Return (X, Y) of the center of cell containing provided text 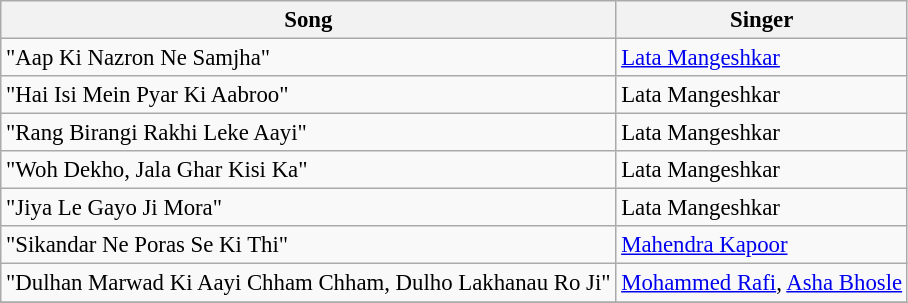
Mahendra Kapoor (762, 245)
"Rang Birangi Rakhi Leke Aayi" (308, 133)
"Sikandar Ne Poras Se Ki Thi" (308, 245)
"Hai Isi Mein Pyar Ki Aabroo" (308, 95)
"Woh Dekho, Jala Ghar Kisi Ka" (308, 170)
Singer (762, 20)
Song (308, 20)
"Dulhan Marwad Ki Aayi Chham Chham, Dulho Lakhanau Ro Ji" (308, 283)
"Jiya Le Gayo Ji Mora" (308, 208)
"Aap Ki Nazron Ne Samjha" (308, 58)
Mohammed Rafi, Asha Bhosle (762, 283)
